Provide the (X, Y) coordinate of the cell's center where the given text is located.  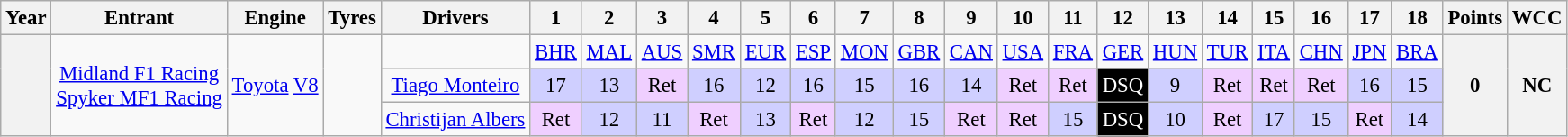
8 (918, 18)
CAN (972, 52)
2 (608, 18)
0 (1474, 87)
Entrant (139, 18)
EUR (765, 52)
WCC (1536, 18)
Year (26, 18)
Midland F1 RacingSpyker MF1 Racing (139, 87)
GBR (918, 52)
Drivers (455, 18)
7 (864, 18)
1 (556, 18)
3 (662, 18)
JPN (1370, 52)
BRA (1417, 52)
ESP (813, 52)
ITA (1275, 52)
Tiago Monteiro (455, 86)
SMR (715, 52)
MON (864, 52)
GER (1122, 52)
Christijan Albers (455, 120)
AUS (662, 52)
Tyres (352, 18)
FRA (1073, 52)
5 (765, 18)
18 (1417, 18)
TUR (1227, 52)
NC (1536, 87)
CHN (1321, 52)
6 (813, 18)
MAL (608, 52)
Points (1474, 18)
Toyota V8 (275, 87)
Engine (275, 18)
4 (715, 18)
HUN (1176, 52)
BHR (556, 52)
USA (1023, 52)
